Determine the [x, y] coordinate at the center of the cell enclosing the given text.  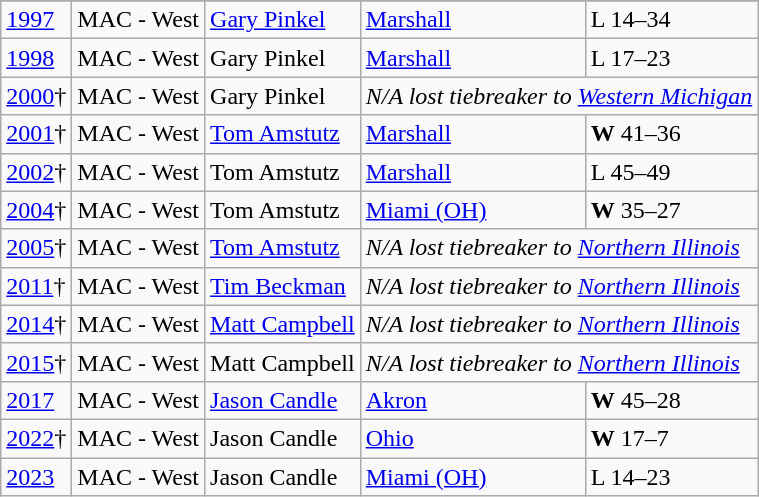
W 17–7 [672, 438]
1998 [36, 58]
2015† [36, 362]
L 45–49 [672, 172]
2022† [36, 438]
2000† [36, 96]
W 35–27 [672, 210]
1997 [36, 20]
2017 [36, 400]
W 41–36 [672, 134]
2002† [36, 172]
W 45–28 [672, 400]
2023 [36, 477]
2005† [36, 248]
Ohio [472, 438]
2001† [36, 134]
L 14–23 [672, 477]
Akron [472, 400]
2011† [36, 286]
2004† [36, 210]
L 17–23 [672, 58]
Tim Beckman [283, 286]
L 14–34 [672, 20]
N/A lost tiebreaker to Western Michigan [558, 96]
2014† [36, 324]
